For the text-containing cell, return its midpoint in (X, Y) coordinate format. 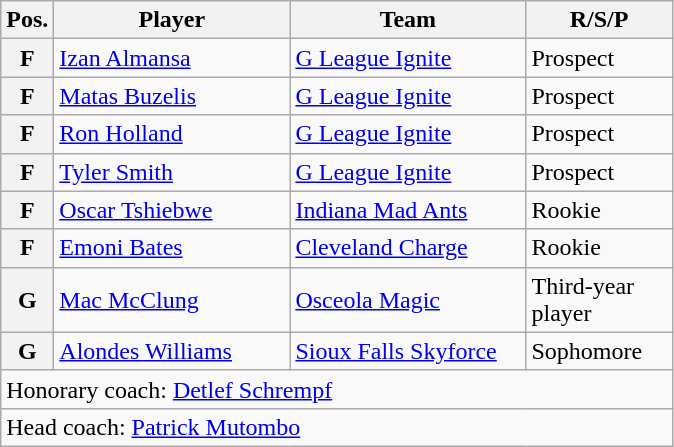
Tyler Smith (172, 172)
Emoni Bates (172, 248)
Matas Buzelis (172, 96)
Ron Holland (172, 134)
Mac McClung (172, 300)
Alondes Williams (172, 351)
Pos. (28, 20)
Osceola Magic (408, 300)
Player (172, 20)
Team (408, 20)
R/S/P (599, 20)
Head coach: Patrick Mutombo (336, 427)
Cleveland Charge (408, 248)
Izan Almansa (172, 58)
Oscar Tshiebwe (172, 210)
Honorary coach: Detlef Schrempf (336, 389)
Third-year player (599, 300)
Sioux Falls Skyforce (408, 351)
Indiana Mad Ants (408, 210)
Sophomore (599, 351)
